Provide the (x, y) coordinate of the cell's center where the given text is located.  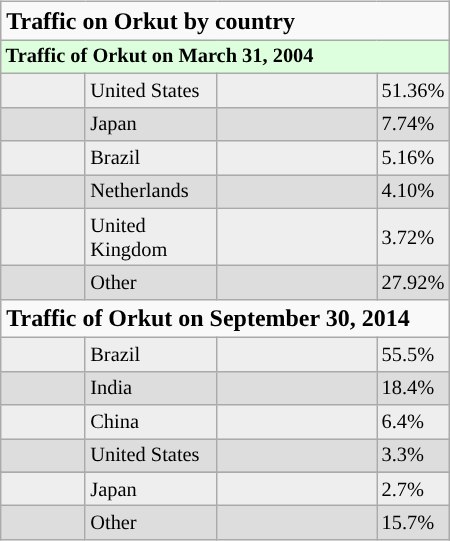
India (151, 388)
15.7% (414, 523)
27.92% (414, 283)
7.74% (414, 124)
2.7% (414, 489)
51.36% (414, 91)
China (151, 422)
United Kingdom (151, 237)
Traffic of Orkut on March 31, 2004 (225, 57)
Traffic of Orkut on September 30, 2014 (225, 318)
3.3% (414, 456)
3.72% (414, 237)
Netherlands (151, 192)
5.16% (414, 158)
6.4% (414, 422)
18.4% (414, 388)
55.5% (414, 355)
4.10% (414, 192)
Traffic on Orkut by country (225, 21)
